Capture the cell that displays the provided text and extract its (X, Y) central coordinate. 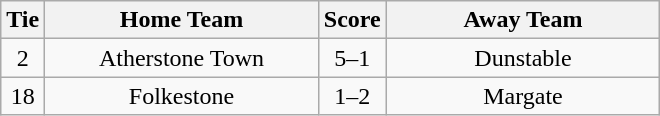
Score (352, 20)
Away Team (523, 20)
Home Team (182, 20)
5–1 (352, 58)
Dunstable (523, 58)
1–2 (352, 96)
Margate (523, 96)
2 (23, 58)
Folkestone (182, 96)
18 (23, 96)
Tie (23, 20)
Atherstone Town (182, 58)
